Extract the [X, Y] coordinate from the center of the cell holding the provided text.  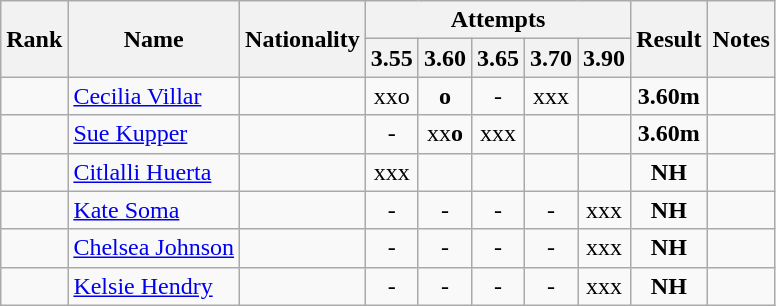
Cecilia Villar [154, 96]
o [444, 96]
Rank [34, 39]
3.65 [498, 58]
Kelsie Hendry [154, 286]
Result [669, 39]
3.55 [392, 58]
Chelsea Johnson [154, 248]
3.90 [604, 58]
3.70 [552, 58]
Nationality [303, 39]
Notes [741, 39]
Kate Soma [154, 210]
Citlalli Huerta [154, 172]
Sue Kupper [154, 134]
3.60 [444, 58]
Name [154, 39]
Attempts [498, 20]
